Detect which cell encompasses the target text, then output its (X, Y) center coordinate. 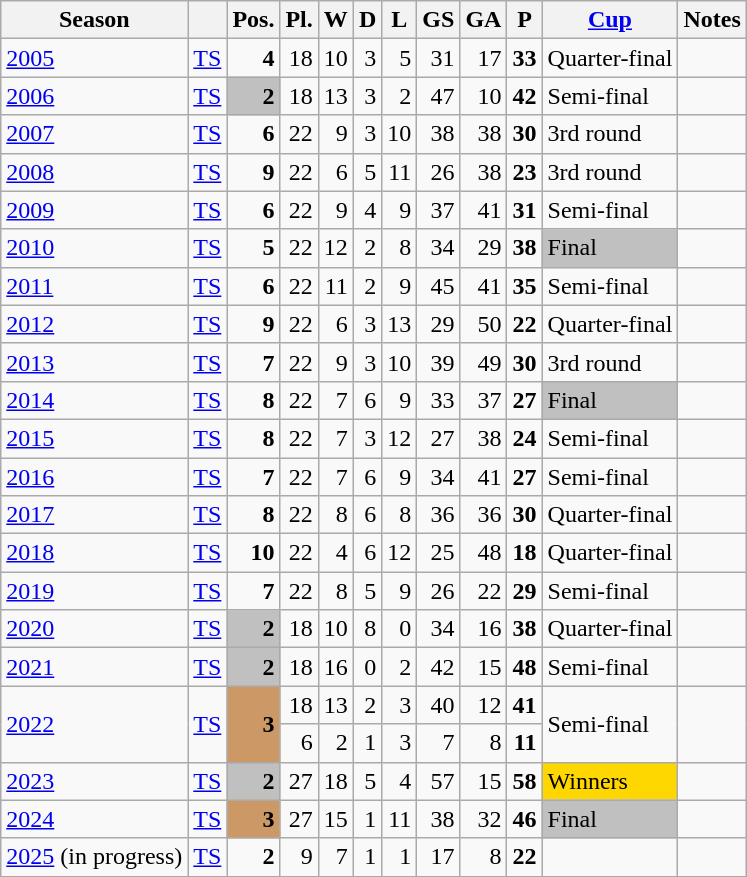
46 (524, 819)
2009 (94, 210)
39 (438, 362)
57 (438, 781)
Cup (610, 20)
25 (438, 553)
P (524, 20)
2014 (94, 400)
2021 (94, 667)
L (400, 20)
2019 (94, 591)
2008 (94, 172)
2023 (94, 781)
2011 (94, 286)
2012 (94, 324)
23 (524, 172)
2020 (94, 629)
2007 (94, 134)
2017 (94, 515)
GS (438, 20)
2024 (94, 819)
35 (524, 286)
50 (484, 324)
GA (484, 20)
24 (524, 438)
2005 (94, 58)
2015 (94, 438)
2010 (94, 248)
58 (524, 781)
2018 (94, 553)
2016 (94, 477)
47 (438, 96)
2013 (94, 362)
Winners (610, 781)
2006 (94, 96)
40 (438, 705)
Pl. (299, 20)
2022 (94, 724)
Pos. (254, 20)
Notes (712, 20)
2025 (in progress) (94, 857)
32 (484, 819)
45 (438, 286)
W (336, 20)
D (367, 20)
Season (94, 20)
49 (484, 362)
